Detect which cell encompasses the target text, then output its (X, Y) center coordinate. 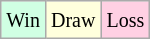
Win (24, 20)
Draw (72, 20)
Loss (126, 20)
